Search for the cell housing the specified text and yield its (x, y) center coordinate. 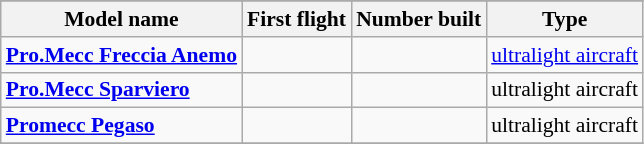
Pro.Mecc Freccia Anemo (122, 55)
First flight (296, 19)
Type (564, 19)
Model name (122, 19)
Number built (418, 19)
Promecc Pegaso (122, 126)
Pro.Mecc Sparviero (122, 90)
